Extract the (X, Y) coordinate from the center of the cell holding the provided text.  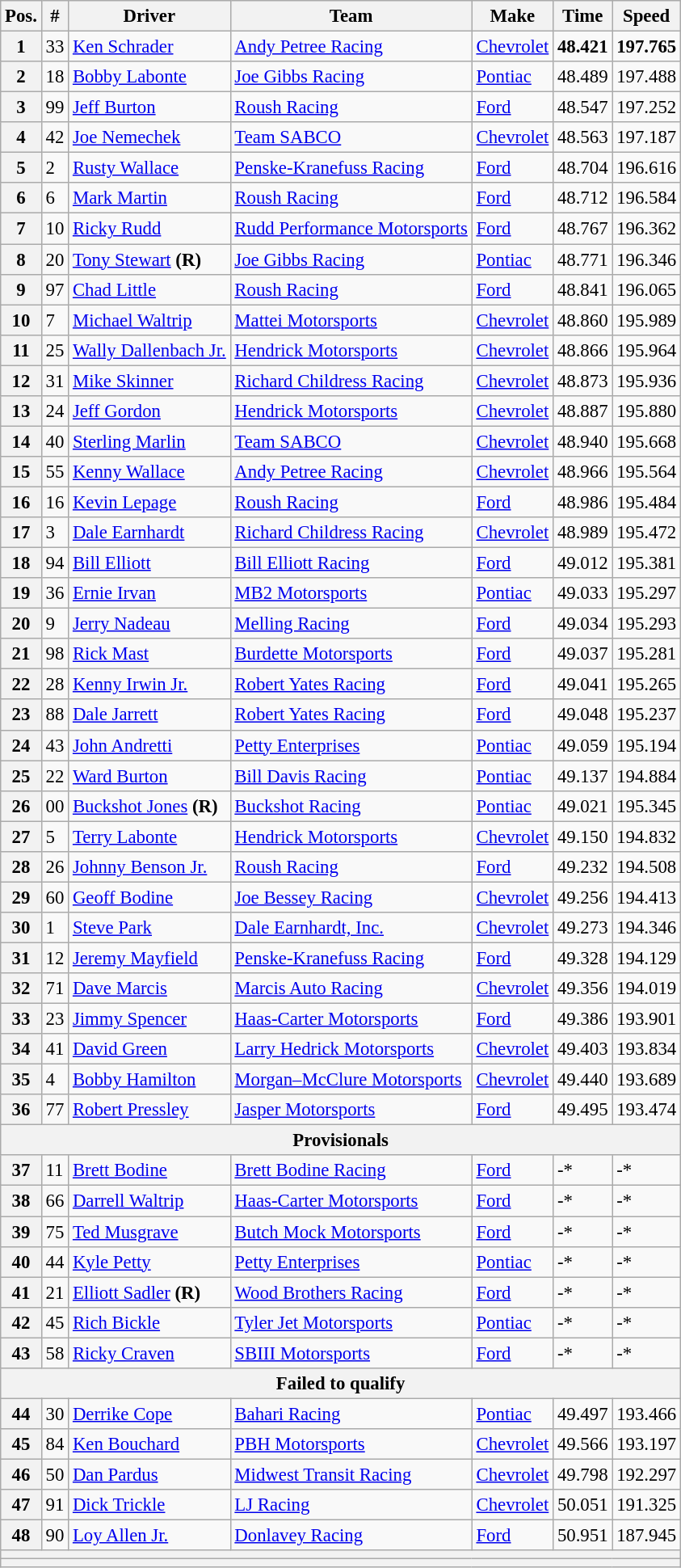
Dick Trickle (149, 1505)
195.237 (646, 715)
48 (21, 1536)
47 (21, 1505)
Bobby Hamilton (149, 1080)
48.767 (583, 229)
Elliott Sadler (R) (149, 1292)
Kyle Petty (149, 1262)
194.413 (646, 897)
49.037 (583, 654)
Terry Labonte (149, 837)
Brett Bodine (149, 1171)
Donlavey Racing (351, 1536)
Ted Musgrave (149, 1232)
49.403 (583, 1049)
Kenny Wallace (149, 472)
Steve Park (149, 928)
49.033 (583, 593)
194.884 (646, 776)
Ernie Irvan (149, 593)
Jeremy Mayfield (149, 958)
49.150 (583, 837)
Ricky Rudd (149, 229)
48.989 (583, 533)
Ricky Craven (149, 1353)
90 (55, 1536)
55 (55, 472)
Dave Marcis (149, 988)
SBIII Motorsports (351, 1353)
Jeff Burton (149, 107)
14 (21, 441)
193.474 (646, 1110)
49.256 (583, 897)
49.386 (583, 1019)
8 (21, 259)
58 (55, 1353)
196.346 (646, 259)
Provisionals (341, 1140)
17 (21, 533)
Kevin Lepage (149, 502)
Team (351, 16)
15 (21, 472)
48.866 (583, 350)
Derrike Cope (149, 1414)
195.381 (646, 563)
49.497 (583, 1414)
196.616 (646, 168)
197.765 (646, 47)
195.964 (646, 350)
50 (55, 1474)
Sterling Marlin (149, 441)
Tyler Jet Motorsports (351, 1322)
195.345 (646, 806)
49.012 (583, 563)
Morgan–McClure Motorsports (351, 1080)
Butch Mock Motorsports (351, 1232)
49.137 (583, 776)
94 (55, 563)
38 (21, 1201)
196.584 (646, 198)
39 (21, 1232)
194.129 (646, 958)
Bill Davis Racing (351, 776)
195.297 (646, 593)
195.265 (646, 685)
48.489 (583, 77)
Ken Schrader (149, 47)
LJ Racing (351, 1505)
195.989 (646, 320)
97 (55, 289)
Speed (646, 16)
49.048 (583, 715)
# (55, 16)
48.547 (583, 107)
13 (21, 411)
Bill Elliott Racing (351, 563)
49.059 (583, 745)
Kenny Irwin Jr. (149, 685)
Jeff Gordon (149, 411)
49.273 (583, 928)
48.940 (583, 441)
32 (21, 988)
187.945 (646, 1536)
49.034 (583, 624)
MB2 Motorsports (351, 593)
88 (55, 715)
Wally Dallenbach Jr. (149, 350)
195.668 (646, 441)
Pos. (21, 16)
Mike Skinner (149, 381)
71 (55, 988)
Rich Bickle (149, 1322)
49.356 (583, 988)
197.187 (646, 137)
195.281 (646, 654)
Dale Jarrett (149, 715)
196.362 (646, 229)
48.771 (583, 259)
Tony Stewart (R) (149, 259)
Midwest Transit Racing (351, 1474)
49.798 (583, 1474)
49.232 (583, 867)
Burdette Motorsports (351, 654)
75 (55, 1232)
Bill Elliott (149, 563)
193.834 (646, 1049)
77 (55, 1110)
John Andretti (149, 745)
48.873 (583, 381)
Mark Martin (149, 198)
27 (21, 837)
Michael Waltrip (149, 320)
Ken Bouchard (149, 1444)
197.252 (646, 107)
195.564 (646, 472)
29 (21, 897)
PBH Motorsports (351, 1444)
84 (55, 1444)
49.328 (583, 958)
34 (21, 1049)
48.860 (583, 320)
Darrell Waltrip (149, 1201)
194.346 (646, 928)
191.325 (646, 1505)
Marcis Auto Racing (351, 988)
98 (55, 654)
48.841 (583, 289)
46 (21, 1474)
Dan Pardus (149, 1474)
48.704 (583, 168)
49.440 (583, 1080)
49.021 (583, 806)
Robert Pressley (149, 1110)
Dale Earnhardt (149, 533)
Larry Hedrick Motorsports (351, 1049)
Loy Allen Jr. (149, 1536)
195.194 (646, 745)
Joe Bessey Racing (351, 897)
Rudd Performance Motorsports (351, 229)
Joe Nemechek (149, 137)
91 (55, 1505)
48.986 (583, 502)
195.293 (646, 624)
Bobby Labonte (149, 77)
Failed to qualify (341, 1384)
Geoff Bodine (149, 897)
193.901 (646, 1019)
99 (55, 107)
49.041 (583, 685)
Bahari Racing (351, 1414)
Brett Bodine Racing (351, 1171)
194.832 (646, 837)
Buckshot Racing (351, 806)
193.466 (646, 1414)
48.712 (583, 198)
194.508 (646, 867)
50.051 (583, 1505)
Rusty Wallace (149, 168)
Jasper Motorsports (351, 1110)
19 (21, 593)
Jimmy Spencer (149, 1019)
66 (55, 1201)
Rick Mast (149, 654)
Time (583, 16)
195.472 (646, 533)
48.421 (583, 47)
193.197 (646, 1444)
194.019 (646, 988)
00 (55, 806)
David Green (149, 1049)
Wood Brothers Racing (351, 1292)
60 (55, 897)
37 (21, 1171)
196.065 (646, 289)
35 (21, 1080)
Make (512, 16)
Melling Racing (351, 624)
48.966 (583, 472)
195.880 (646, 411)
Chad Little (149, 289)
197.488 (646, 77)
192.297 (646, 1474)
Dale Earnhardt, Inc. (351, 928)
50.951 (583, 1536)
48.887 (583, 411)
Driver (149, 16)
195.936 (646, 381)
Johnny Benson Jr. (149, 867)
49.566 (583, 1444)
Ward Burton (149, 776)
49.495 (583, 1110)
Jerry Nadeau (149, 624)
Mattei Motorsports (351, 320)
Buckshot Jones (R) (149, 806)
195.484 (646, 502)
193.689 (646, 1080)
48.563 (583, 137)
